Capture the cell that displays the provided text and extract its (X, Y) central coordinate. 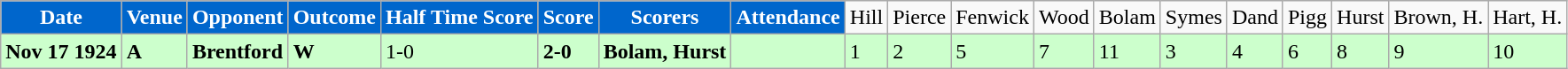
11 (1127, 51)
Outcome (334, 18)
Half Time Score (459, 18)
Wood (1064, 18)
Hart, H. (1528, 18)
7 (1064, 51)
4 (1255, 51)
1-0 (459, 51)
2 (920, 51)
Nov 17 1924 (61, 51)
Dand (1255, 18)
Score (568, 18)
Fenwick (993, 18)
Scorers (665, 18)
Venue (154, 18)
Brentford (238, 51)
Pigg (1307, 18)
6 (1307, 51)
10 (1528, 51)
Bolam, Hurst (665, 51)
Pierce (920, 18)
Hurst (1361, 18)
2-0 (568, 51)
3 (1193, 51)
Symes (1193, 18)
Attendance (788, 18)
8 (1361, 51)
Brown, H. (1439, 18)
9 (1439, 51)
Date (61, 18)
Hill (866, 18)
Bolam (1127, 18)
A (154, 51)
5 (993, 51)
1 (866, 51)
Opponent (238, 18)
W (334, 51)
